From the cell containing the given text, extract its center point as [X, Y] coordinate. 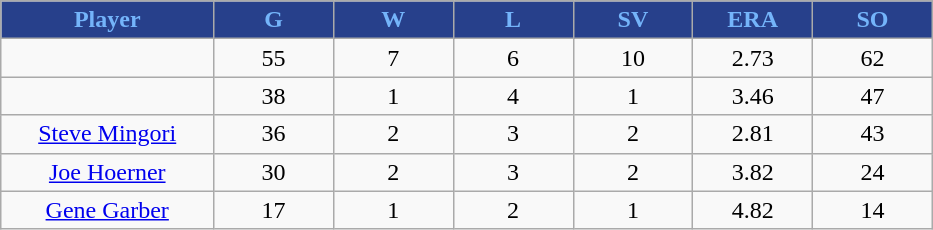
3.46 [753, 96]
G [274, 20]
ERA [753, 20]
55 [274, 58]
W [393, 20]
6 [513, 58]
L [513, 20]
Joe Hoerner [108, 172]
Player [108, 20]
Gene Garber [108, 210]
62 [873, 58]
7 [393, 58]
4.82 [753, 210]
14 [873, 210]
10 [633, 58]
SO [873, 20]
17 [274, 210]
Steve Mingori [108, 134]
38 [274, 96]
4 [513, 96]
2.73 [753, 58]
43 [873, 134]
36 [274, 134]
2.81 [753, 134]
SV [633, 20]
3.82 [753, 172]
47 [873, 96]
24 [873, 172]
30 [274, 172]
